Return the (x, y) coordinate for the center point of the cell that contains the specified text.  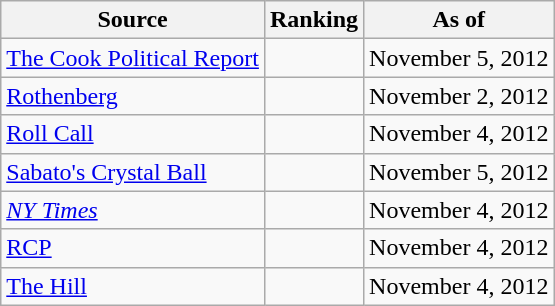
Sabato's Crystal Ball (133, 172)
The Hill (133, 286)
Rothenberg (133, 96)
As of (459, 20)
NY Times (133, 210)
The Cook Political Report (133, 58)
Roll Call (133, 134)
RCP (133, 248)
Source (133, 20)
November 2, 2012 (459, 96)
Ranking (314, 20)
